Extract the [x, y] coordinate from the center of the cell holding the provided text.  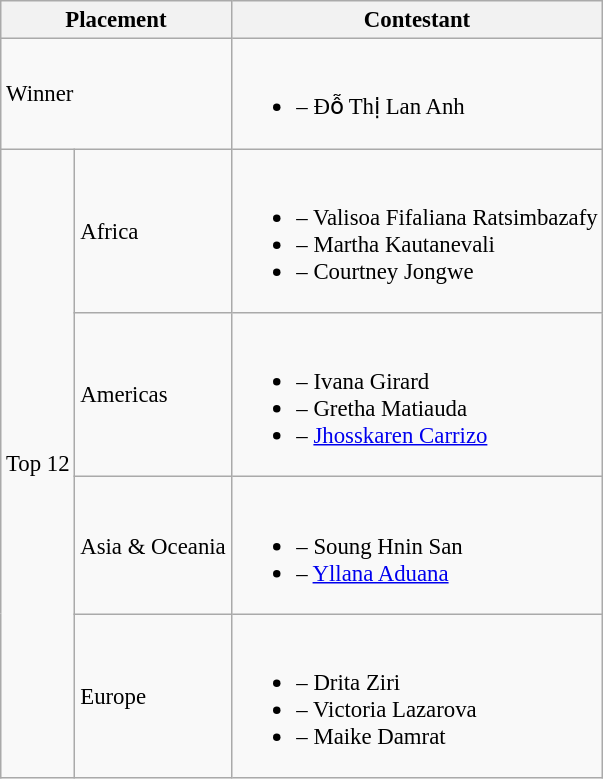
– Đỗ Thị Lan Anh [417, 94]
Europe [153, 696]
Americas [153, 395]
Winner [116, 94]
– Valisoa Fifaliana Ratsimbazafy – Martha Kautanevali – Courtney Jongwe [417, 231]
Contestant [417, 20]
– Soung Hnin San – Yllana Aduana [417, 546]
Top 12 [38, 464]
– Drita Ziri – Victoria Lazarova – Maike Damrat [417, 696]
Africa [153, 231]
Placement [116, 20]
– Ivana Girard – Gretha Matiauda – Jhosskaren Carrizo [417, 395]
Asia & Oceania [153, 546]
